Extract the [x, y] coordinate from the center of the cell holding the provided text.  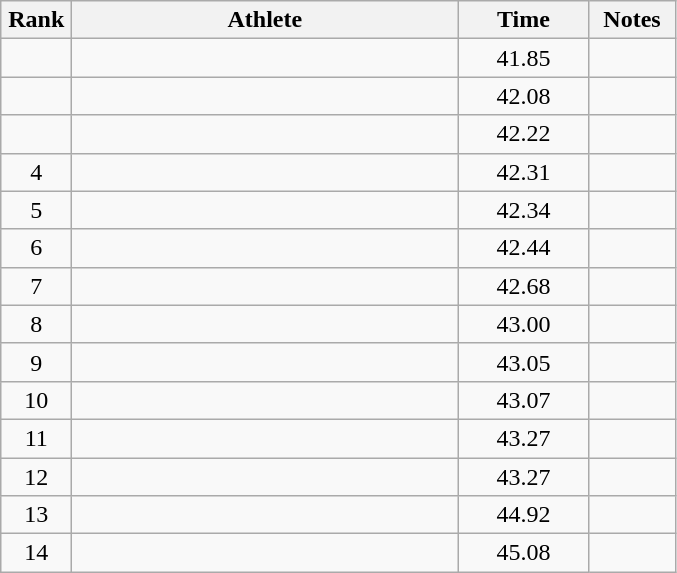
42.68 [524, 286]
43.05 [524, 362]
42.08 [524, 96]
Athlete [265, 20]
14 [36, 553]
9 [36, 362]
13 [36, 515]
4 [36, 172]
10 [36, 400]
42.31 [524, 172]
Rank [36, 20]
43.00 [524, 324]
Time [524, 20]
43.07 [524, 400]
Notes [632, 20]
5 [36, 210]
45.08 [524, 553]
42.44 [524, 248]
41.85 [524, 58]
42.22 [524, 134]
12 [36, 477]
11 [36, 438]
44.92 [524, 515]
8 [36, 324]
6 [36, 248]
42.34 [524, 210]
7 [36, 286]
